Locate the cell with the specified text and output its (x, y) center coordinate. 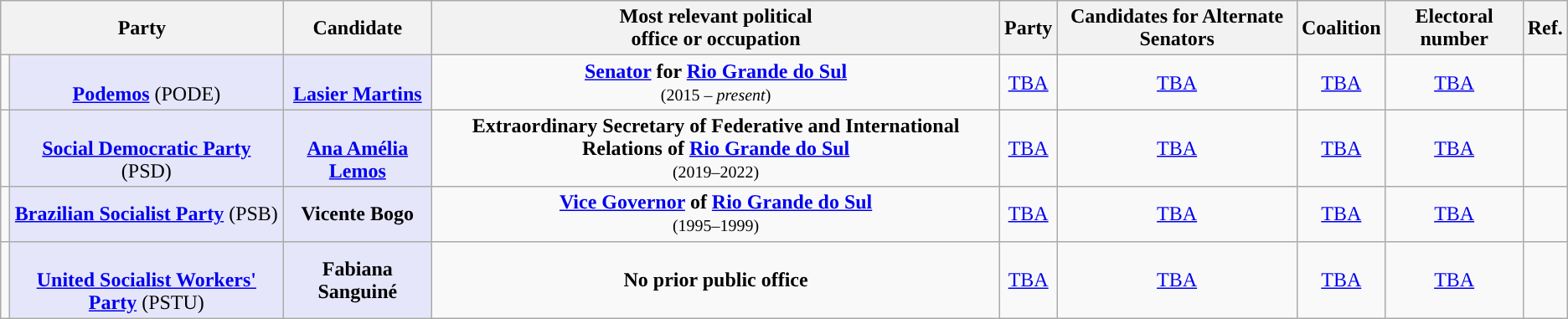
Most relevant politicaloffice or occupation (716, 28)
Social Democratic Party (PSD) (147, 148)
Ref. (1545, 28)
Ana Amélia Lemos (358, 148)
Podemos (PODE) (147, 82)
Candidates for Alternate Senators (1178, 28)
Coalition (1341, 28)
Candidate (358, 28)
Senator for Rio Grande do Sul (2015 – present) (716, 82)
Vicente Bogo (358, 214)
United Socialist Workers' Party (PSTU) (147, 280)
Lasier Martins (358, 82)
Brazilian Socialist Party (PSB) (147, 214)
Fabiana Sanguiné (358, 280)
Extraordinary Secretary of Federative and International Relations of Rio Grande do Sul(2019–2022) (716, 148)
No prior public office (716, 280)
Vice Governor of Rio Grande do Sul(1995–1999) (716, 214)
Electoral number (1454, 28)
